Capture the cell that displays the provided text and extract its [x, y] central coordinate. 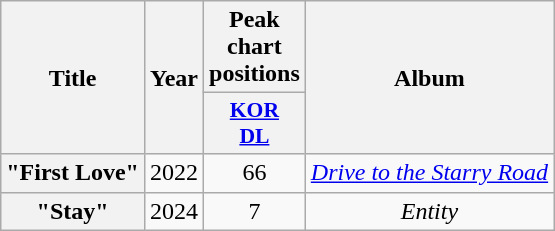
"Stay" [73, 211]
"First Love" [73, 173]
7 [255, 211]
Peak chart positions [255, 47]
KORDL [255, 124]
Entity [429, 211]
2022 [174, 173]
2024 [174, 211]
Year [174, 78]
Album [429, 78]
Title [73, 78]
Drive to the Starry Road [429, 173]
66 [255, 173]
